Determine the (X, Y) coordinate at the center of the cell enclosing the given text.  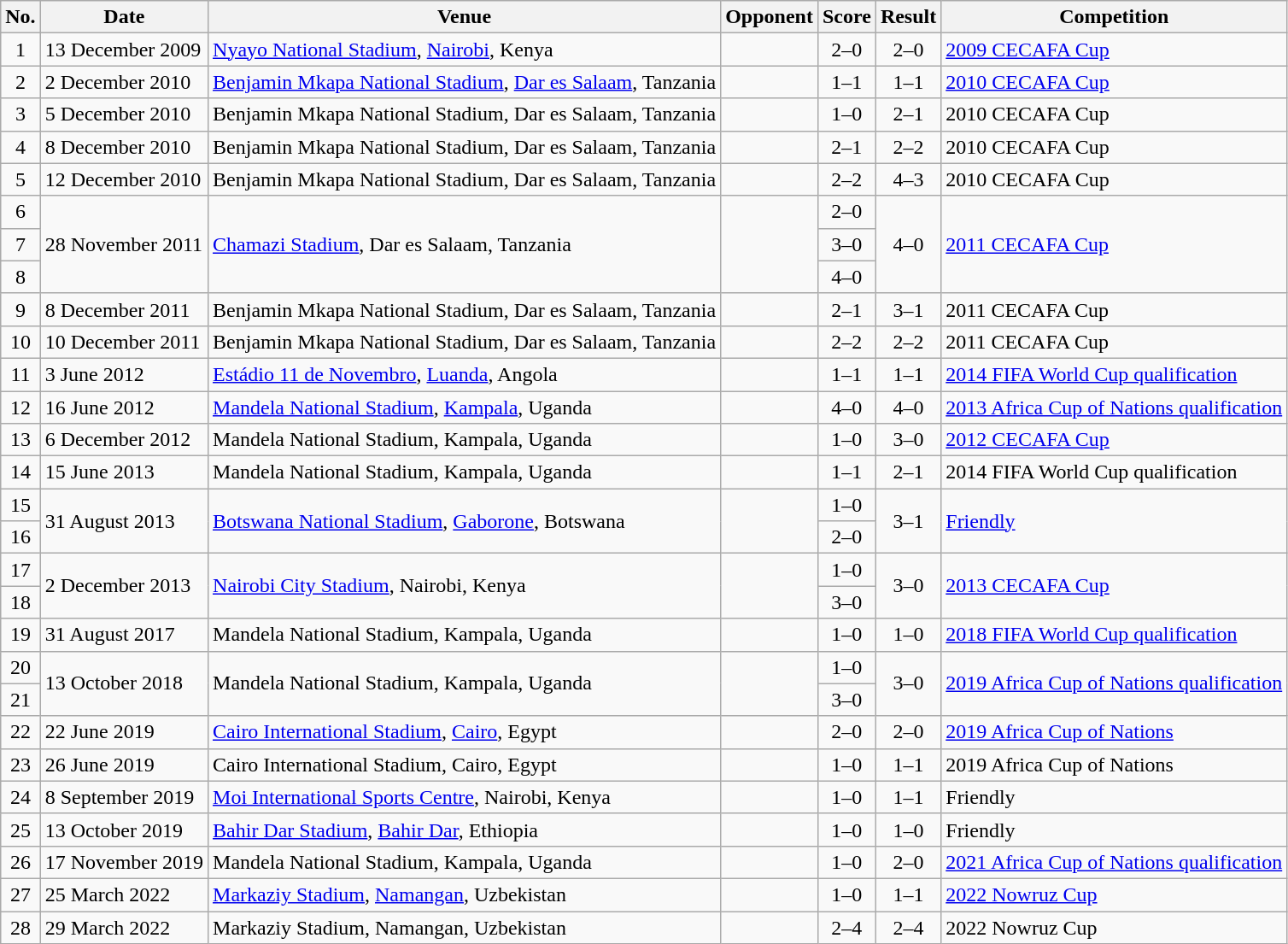
22 June 2019 (124, 732)
3 (20, 114)
10 December 2011 (124, 342)
6 December 2012 (124, 440)
19 (20, 635)
10 (20, 342)
5 December 2010 (124, 114)
Estádio 11 de Novembro, Luanda, Angola (465, 374)
Score (846, 17)
20 (20, 667)
23 (20, 765)
13 December 2009 (124, 50)
28 November 2011 (124, 244)
15 (20, 505)
11 (20, 374)
31 August 2013 (124, 521)
2 December 2010 (124, 82)
Competition (1114, 17)
2009 CECAFA Cup (1114, 50)
14 (20, 472)
Result (908, 17)
5 (20, 179)
17 (20, 570)
17 November 2019 (124, 862)
Botswana National Stadium, Gaborone, Botswana (465, 521)
18 (20, 602)
9 (20, 309)
27 (20, 894)
8 December 2011 (124, 309)
29 March 2022 (124, 927)
2 December 2013 (124, 586)
7 (20, 244)
Venue (465, 17)
28 (20, 927)
13 October 2018 (124, 683)
4–3 (908, 179)
25 March 2022 (124, 894)
8 September 2019 (124, 797)
16 (20, 537)
22 (20, 732)
2013 CECAFA Cup (1114, 586)
24 (20, 797)
Moi International Sports Centre, Nairobi, Kenya (465, 797)
8 (20, 277)
12 December 2010 (124, 179)
21 (20, 700)
2012 CECAFA Cup (1114, 440)
2 (20, 82)
Chamazi Stadium, Dar es Salaam, Tanzania (465, 244)
31 August 2017 (124, 635)
8 December 2010 (124, 147)
26 June 2019 (124, 765)
Nyayo National Stadium, Nairobi, Kenya (465, 50)
13 (20, 440)
25 (20, 830)
13 October 2019 (124, 830)
2021 Africa Cup of Nations qualification (1114, 862)
15 June 2013 (124, 472)
No. (20, 17)
2019 Africa Cup of Nations qualification (1114, 683)
16 June 2012 (124, 408)
Nairobi City Stadium, Nairobi, Kenya (465, 586)
12 (20, 408)
Bahir Dar Stadium, Bahir Dar, Ethiopia (465, 830)
6 (20, 212)
Date (124, 17)
Opponent (770, 17)
4 (20, 147)
1 (20, 50)
2013 Africa Cup of Nations qualification (1114, 408)
2018 FIFA World Cup qualification (1114, 635)
3 June 2012 (124, 374)
26 (20, 862)
